Determine the [X, Y] coordinate at the center of the cell enclosing the given text.  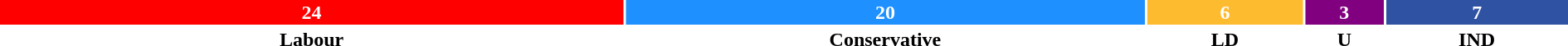
6 [1225, 12]
20 [884, 12]
7 [1477, 12]
3 [1344, 12]
24 [312, 12]
